Pinpoint the cell where the given text exists, returning its (x, y) midpoint coordinate. 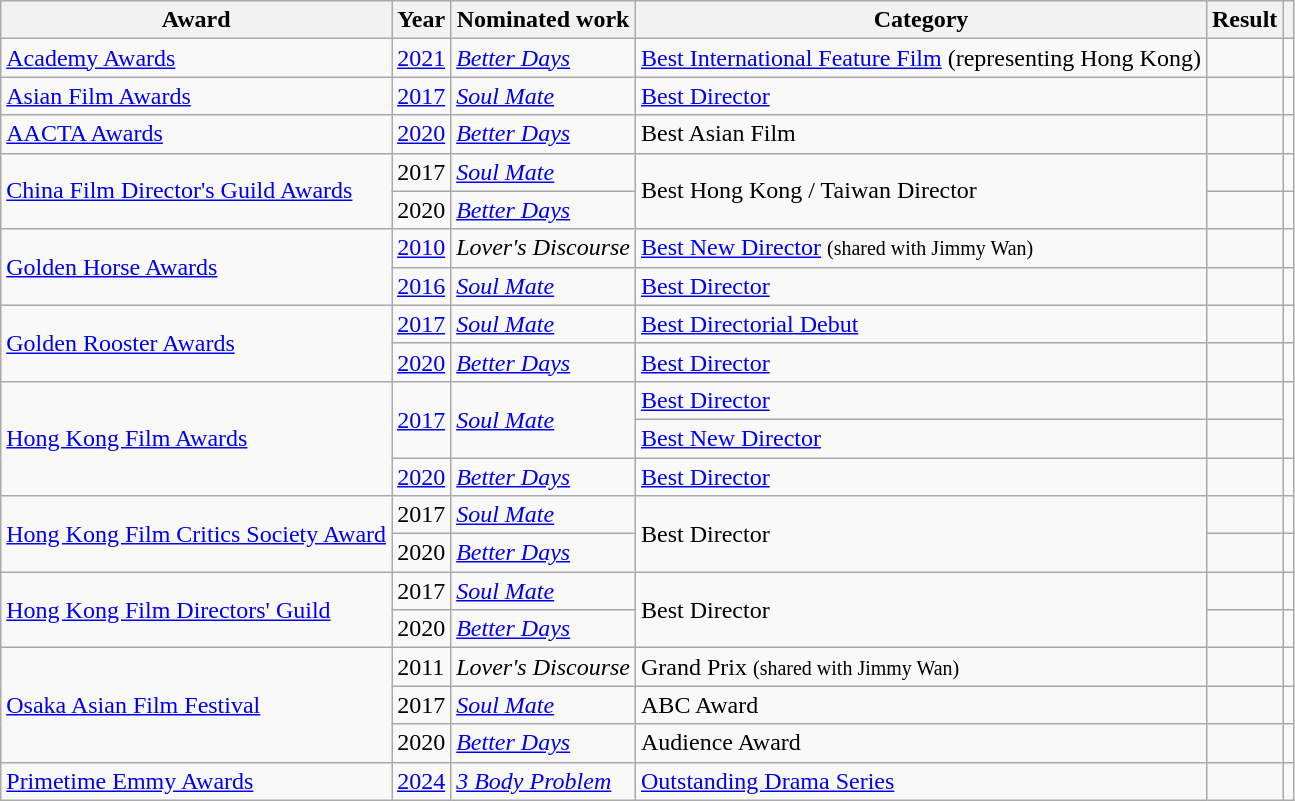
2021 (422, 58)
Nominated work (544, 20)
ABC Award (922, 705)
2011 (422, 667)
Hong Kong Film Awards (196, 438)
Primetime Emmy Awards (196, 781)
Audience Award (922, 743)
2016 (422, 286)
Hong Kong Film Directors' Guild (196, 610)
Golden Rooster Awards (196, 343)
China Film Director's Guild Awards (196, 191)
2024 (422, 781)
Year (422, 20)
Best International Feature Film (representing Hong Kong) (922, 58)
Best Hong Kong / Taiwan Director (922, 191)
Golden Horse Awards (196, 267)
Best New Director (922, 438)
Academy Awards (196, 58)
2010 (422, 248)
Hong Kong Film Critics Society Award (196, 534)
AACTA Awards (196, 134)
Best Directorial Debut (922, 324)
Category (922, 20)
Osaka Asian Film Festival (196, 705)
Result (1244, 20)
Outstanding Drama Series (922, 781)
Award (196, 20)
Grand Prix (shared with Jimmy Wan) (922, 667)
3 Body Problem (544, 781)
Best Asian Film (922, 134)
Best New Director (shared with Jimmy Wan) (922, 248)
Asian Film Awards (196, 96)
